Identify which cell holds the provided text, then report its (X, Y) central coordinate. 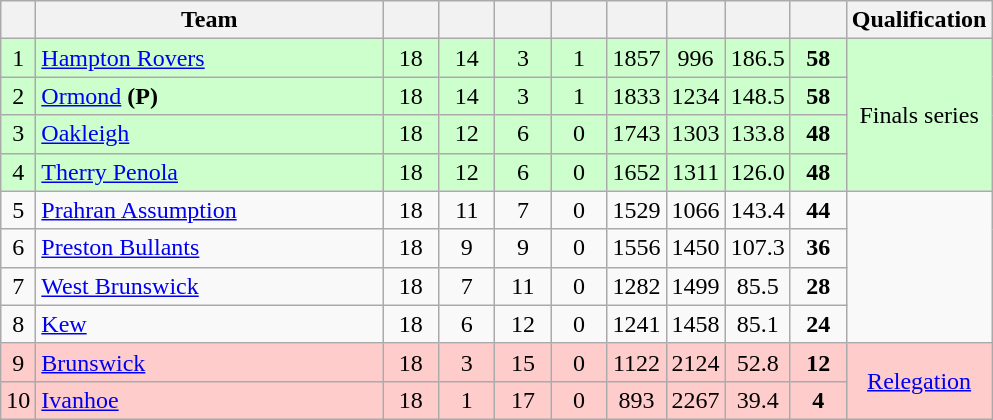
Preston Bullants (210, 248)
1458 (696, 324)
24 (818, 324)
Therry Penola (210, 172)
133.8 (758, 134)
2 (18, 96)
148.5 (758, 96)
Finals series (919, 115)
28 (818, 286)
1833 (636, 96)
126.0 (758, 172)
West Brunswick (210, 286)
Hampton Rovers (210, 58)
2124 (696, 362)
1234 (696, 96)
15 (523, 362)
Kew (210, 324)
1743 (636, 134)
85.1 (758, 324)
Relegation (919, 381)
Brunswick (210, 362)
107.3 (758, 248)
1282 (636, 286)
85.5 (758, 286)
17 (523, 400)
5 (18, 210)
2267 (696, 400)
10 (18, 400)
Oakleigh (210, 134)
Ormond (P) (210, 96)
186.5 (758, 58)
1450 (696, 248)
52.8 (758, 362)
1122 (636, 362)
143.4 (758, 210)
Qualification (919, 20)
996 (696, 58)
1857 (636, 58)
Prahran Assumption (210, 210)
8 (18, 324)
44 (818, 210)
1556 (636, 248)
Team (210, 20)
1066 (696, 210)
1652 (636, 172)
Ivanhoe (210, 400)
36 (818, 248)
893 (636, 400)
1499 (696, 286)
39.4 (758, 400)
1529 (636, 210)
1303 (696, 134)
1311 (696, 172)
1241 (636, 324)
